Determine the [x, y] coordinate at the center of the cell enclosing the given text.  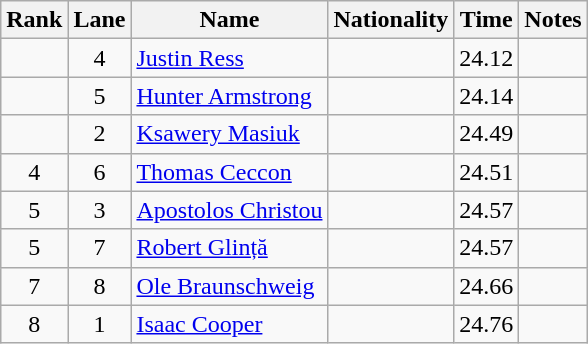
Nationality [391, 20]
Justin Ress [230, 58]
Time [486, 20]
Hunter Armstrong [230, 96]
Lane [100, 20]
2 [100, 134]
1 [100, 324]
24.12 [486, 58]
Ole Braunschweig [230, 286]
Name [230, 20]
24.66 [486, 286]
Rank [34, 20]
24.14 [486, 96]
Notes [553, 20]
3 [100, 210]
24.76 [486, 324]
24.51 [486, 172]
24.49 [486, 134]
6 [100, 172]
Ksawery Masiuk [230, 134]
Thomas Ceccon [230, 172]
Isaac Cooper [230, 324]
Apostolos Christou [230, 210]
Robert Glință [230, 248]
